Extract the (X, Y) coordinate from the center of the cell holding the provided text.  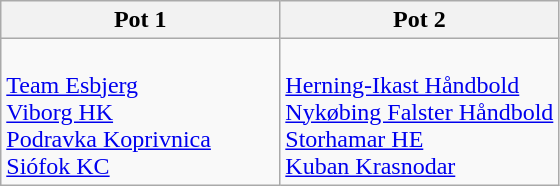
Team Esbjerg Viborg HK Podravka Koprivnica Siófok KC (140, 112)
Pot 2 (420, 20)
Herning-Ikast Håndbold Nykøbing Falster Håndbold Storhamar HE Kuban Krasnodar (420, 112)
Pot 1 (140, 20)
